Search for the cell housing the specified text and yield its (X, Y) center coordinate. 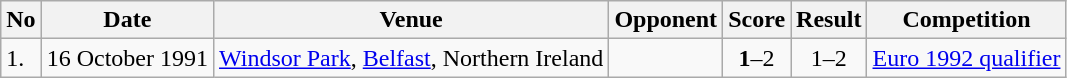
Competition (966, 20)
Opponent (666, 20)
Result (829, 20)
Venue (412, 20)
Score (757, 20)
Windsor Park, Belfast, Northern Ireland (412, 58)
Date (127, 20)
No (21, 20)
Euro 1992 qualifier (966, 58)
1. (21, 58)
16 October 1991 (127, 58)
